Determine the (x, y) coordinate at the center of the cell enclosing the given text.  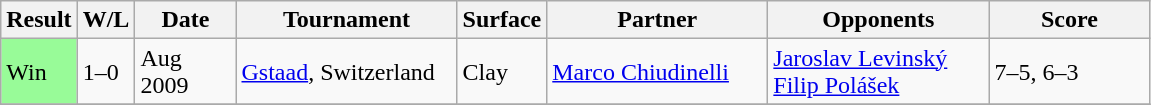
Win (39, 72)
Aug 2009 (186, 72)
1–0 (106, 72)
Opponents (878, 20)
Tournament (346, 20)
Date (186, 20)
W/L (106, 20)
Result (39, 20)
Jaroslav Levinský Filip Polášek (878, 72)
Clay (502, 72)
7–5, 6–3 (1070, 72)
Score (1070, 20)
Marco Chiudinelli (658, 72)
Gstaad, Switzerland (346, 72)
Surface (502, 20)
Partner (658, 20)
